Detect which cell encompasses the target text, then output its [X, Y] center coordinate. 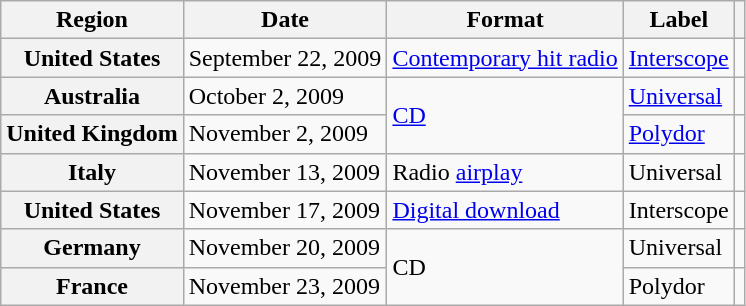
United Kingdom [92, 134]
November 13, 2009 [285, 172]
November 17, 2009 [285, 210]
Format [505, 20]
Date [285, 20]
Australia [92, 96]
September 22, 2009 [285, 58]
Digital download [505, 210]
Germany [92, 248]
October 2, 2009 [285, 96]
Contemporary hit radio [505, 58]
France [92, 286]
November 2, 2009 [285, 134]
Region [92, 20]
Italy [92, 172]
November 20, 2009 [285, 248]
Radio airplay [505, 172]
Label [678, 20]
November 23, 2009 [285, 286]
